Output the (x, y) coordinate of the center of the cell containing the given text.  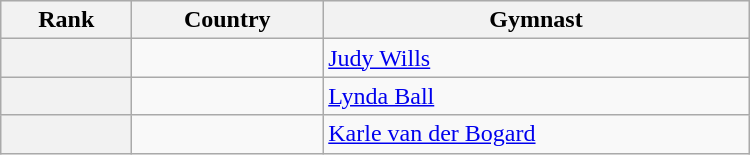
Country (228, 20)
Karle van der Bogard (536, 134)
Judy Wills (536, 58)
Lynda Ball (536, 96)
Rank (66, 20)
Gymnast (536, 20)
